Search for the cell housing the specified text and yield its [x, y] center coordinate. 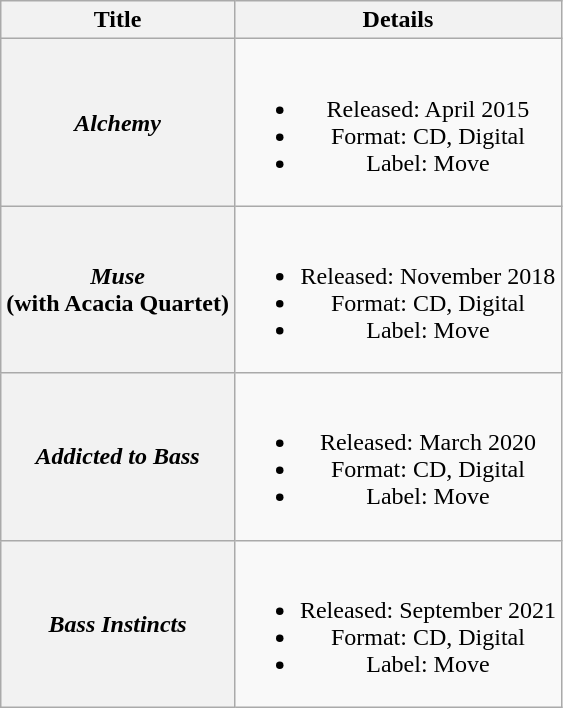
Alchemy [118, 122]
Title [118, 20]
Released: November 2018Format: CD, DigitalLabel: Move [398, 290]
Details [398, 20]
Released: September 2021Format: CD, DigitalLabel: Move [398, 624]
Muse (with Acacia Quartet) [118, 290]
Released: April 2015Format: CD, DigitalLabel: Move [398, 122]
Addicted to Bass [118, 456]
Released: March 2020Format: CD, DigitalLabel: Move [398, 456]
Bass Instincts [118, 624]
